Extract the [x, y] coordinate from the center of the cell holding the provided text.  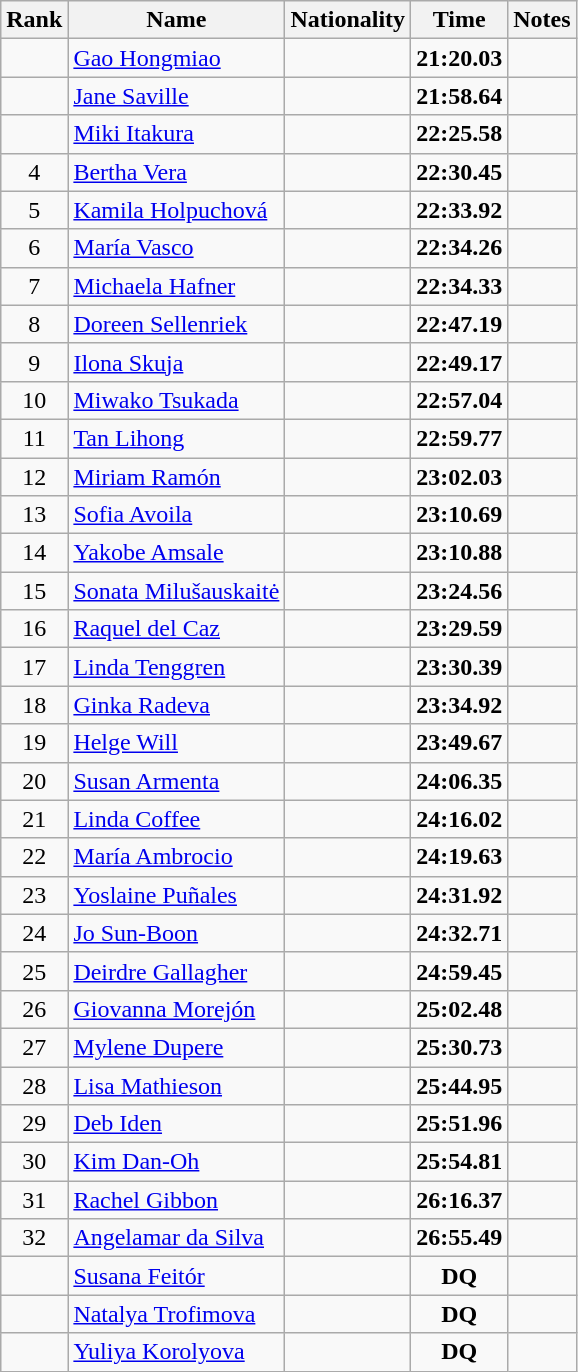
22:34.26 [460, 248]
12 [34, 477]
22:25.58 [460, 134]
26:16.37 [460, 1200]
25:30.73 [460, 1047]
22:57.04 [460, 400]
Susan Armenta [176, 781]
17 [34, 667]
18 [34, 705]
Gao Hongmiao [176, 58]
Time [460, 20]
31 [34, 1200]
Raquel del Caz [176, 629]
Notes [542, 20]
23 [34, 895]
Tan Lihong [176, 438]
Sonata Milušauskaitė [176, 591]
Natalya Trofimova [176, 1314]
22:47.19 [460, 324]
24:19.63 [460, 857]
Ginka Radeva [176, 705]
6 [34, 248]
16 [34, 629]
27 [34, 1047]
32 [34, 1238]
21:58.64 [460, 96]
24:06.35 [460, 781]
26 [34, 1009]
Angelamar da Silva [176, 1238]
María Ambrocio [176, 857]
Ilona Skuja [176, 362]
23:24.56 [460, 591]
28 [34, 1085]
Jo Sun-Boon [176, 933]
Deb Iden [176, 1124]
Sofia Avoila [176, 515]
Mylene Dupere [176, 1047]
8 [34, 324]
22:33.92 [460, 210]
20 [34, 781]
Helge Will [176, 743]
22:59.77 [460, 438]
Lisa Mathieson [176, 1085]
Doreen Sellenriek [176, 324]
25:44.95 [460, 1085]
María Vasco [176, 248]
23:29.59 [460, 629]
Jane Saville [176, 96]
11 [34, 438]
Susana Feitór [176, 1276]
24 [34, 933]
5 [34, 210]
4 [34, 172]
21:20.03 [460, 58]
Linda Tenggren [176, 667]
Yuliya Korolyova [176, 1352]
14 [34, 553]
Michaela Hafner [176, 286]
Nationality [348, 20]
22:34.33 [460, 286]
23:02.03 [460, 477]
23:34.92 [460, 705]
Rachel Gibbon [176, 1200]
23:10.69 [460, 515]
Yoslaine Puñales [176, 895]
Giovanna Morejón [176, 1009]
Miki Itakura [176, 134]
Deirdre Gallagher [176, 971]
24:32.71 [460, 933]
9 [34, 362]
23:10.88 [460, 553]
13 [34, 515]
Kamila Holpuchová [176, 210]
24:16.02 [460, 819]
22 [34, 857]
Yakobe Amsale [176, 553]
10 [34, 400]
Kim Dan-Oh [176, 1162]
29 [34, 1124]
19 [34, 743]
Bertha Vera [176, 172]
21 [34, 819]
Linda Coffee [176, 819]
23:49.67 [460, 743]
23:30.39 [460, 667]
24:59.45 [460, 971]
25 [34, 971]
22:49.17 [460, 362]
7 [34, 286]
30 [34, 1162]
Rank [34, 20]
26:55.49 [460, 1238]
24:31.92 [460, 895]
25:51.96 [460, 1124]
Miriam Ramón [176, 477]
22:30.45 [460, 172]
Miwako Tsukada [176, 400]
Name [176, 20]
25:02.48 [460, 1009]
15 [34, 591]
25:54.81 [460, 1162]
